Provide the [x, y] coordinate of the cell's center where the given text is located.  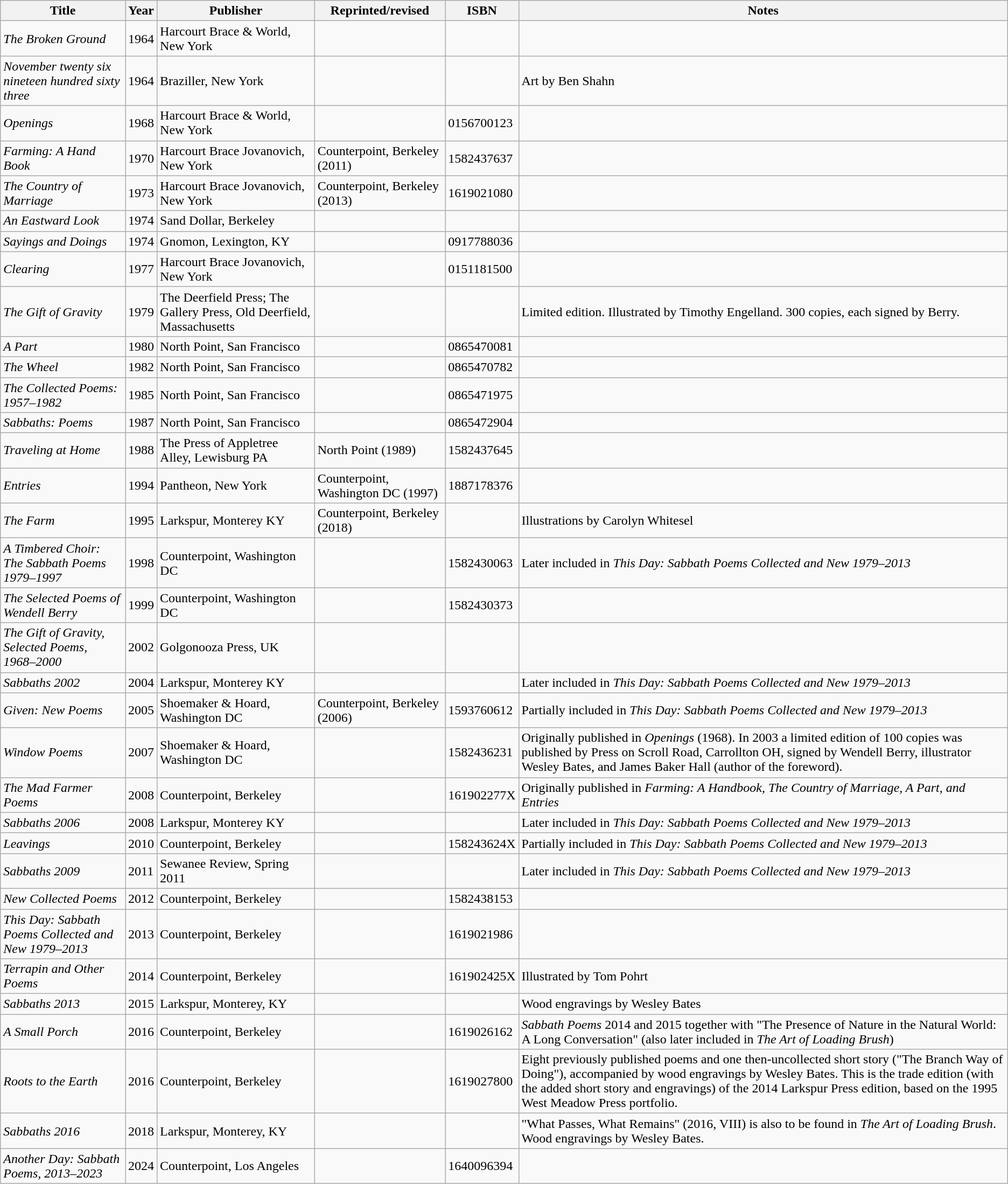
This Day: Sabbath Poems Collected and New 1979–2013 [63, 934]
The Farm [63, 520]
1582430373 [482, 605]
Wood engravings by Wesley Bates [763, 1004]
Sabbaths 2006 [63, 823]
Given: New Poems [63, 710]
Sabbaths: Poems [63, 423]
A Timbered Choir: The Sabbath Poems 1979–1997 [63, 563]
Braziller, New York [236, 81]
Sabbaths 2016 [63, 1131]
1640096394 [482, 1166]
Art by Ben Shahn [763, 81]
The Deerfield Press; The Gallery Press, Old Deerfield, Massachusetts [236, 311]
2014 [141, 976]
0865470081 [482, 346]
Sabbaths 2009 [63, 870]
The Mad Farmer Poems [63, 795]
1619021080 [482, 193]
0865470782 [482, 367]
158243624X [482, 843]
0156700123 [482, 123]
2015 [141, 1004]
Counterpoint, Berkeley (2006) [380, 710]
A Part [63, 346]
Golgonooza Press, UK [236, 647]
1970 [141, 158]
Gnomon, Lexington, KY [236, 241]
Openings [63, 123]
1977 [141, 269]
The Selected Poems of Wendell Berry [63, 605]
The Gift of Gravity [63, 311]
2012 [141, 899]
1582438153 [482, 899]
Sabbaths 2002 [63, 682]
1973 [141, 193]
The Broken Ground [63, 39]
161902277X [482, 795]
Illustrations by Carolyn Whitesel [763, 520]
1619026162 [482, 1032]
2010 [141, 843]
0917788036 [482, 241]
Originally published in Farming: A Handbook, The Country of Marriage, A Part, and Entries [763, 795]
Sabbaths 2013 [63, 1004]
2013 [141, 934]
A Small Porch [63, 1032]
Pantheon, New York [236, 486]
1979 [141, 311]
Counterpoint, Washington DC (1997) [380, 486]
1982 [141, 367]
0865471975 [482, 394]
Terrapin and Other Poems [63, 976]
1987 [141, 423]
"What Passes, What Remains" (2016, VIII) is also to be found in The Art of Loading Brush. Wood engravings by Wesley Bates. [763, 1131]
1988 [141, 450]
Illustrated by Tom Pohrt [763, 976]
Notes [763, 11]
New Collected Poems [63, 899]
1582436231 [482, 753]
The Press of Appletree Alley, Lewisburg PA [236, 450]
November twenty six nineteen hundred sixty three [63, 81]
1593760612 [482, 710]
Title [63, 11]
Leavings [63, 843]
Counterpoint, Berkeley (2011) [380, 158]
1619027800 [482, 1082]
1619021986 [482, 934]
2002 [141, 647]
1887178376 [482, 486]
Sewanee Review, Spring 2011 [236, 870]
Counterpoint, Berkeley (2013) [380, 193]
1582430063 [482, 563]
1985 [141, 394]
An Eastward Look [63, 221]
2007 [141, 753]
Reprinted/revised [380, 11]
1994 [141, 486]
Year [141, 11]
1999 [141, 605]
The Country of Marriage [63, 193]
Counterpoint, Berkeley (2018) [380, 520]
1980 [141, 346]
Sayings and Doings [63, 241]
The Gift of Gravity, Selected Poems, 1968–2000 [63, 647]
Traveling at Home [63, 450]
Clearing [63, 269]
161902425X [482, 976]
1998 [141, 563]
Window Poems [63, 753]
North Point (1989) [380, 450]
Another Day: Sabbath Poems, 2013–2023 [63, 1166]
The Collected Poems: 1957–1982 [63, 394]
0151181500 [482, 269]
2005 [141, 710]
1968 [141, 123]
The Wheel [63, 367]
Sand Dollar, Berkeley [236, 221]
0865472904 [482, 423]
1582437637 [482, 158]
Entries [63, 486]
1582437645 [482, 450]
Farming: A Hand Book [63, 158]
Limited edition. Illustrated by Timothy Engelland. 300 copies, each signed by Berry. [763, 311]
2004 [141, 682]
Roots to the Earth [63, 1082]
ISBN [482, 11]
1995 [141, 520]
2024 [141, 1166]
Counterpoint, Los Angeles [236, 1166]
2011 [141, 870]
Publisher [236, 11]
2018 [141, 1131]
